Find where the given text appears and provide that cell's center as (X, Y) coordinate. 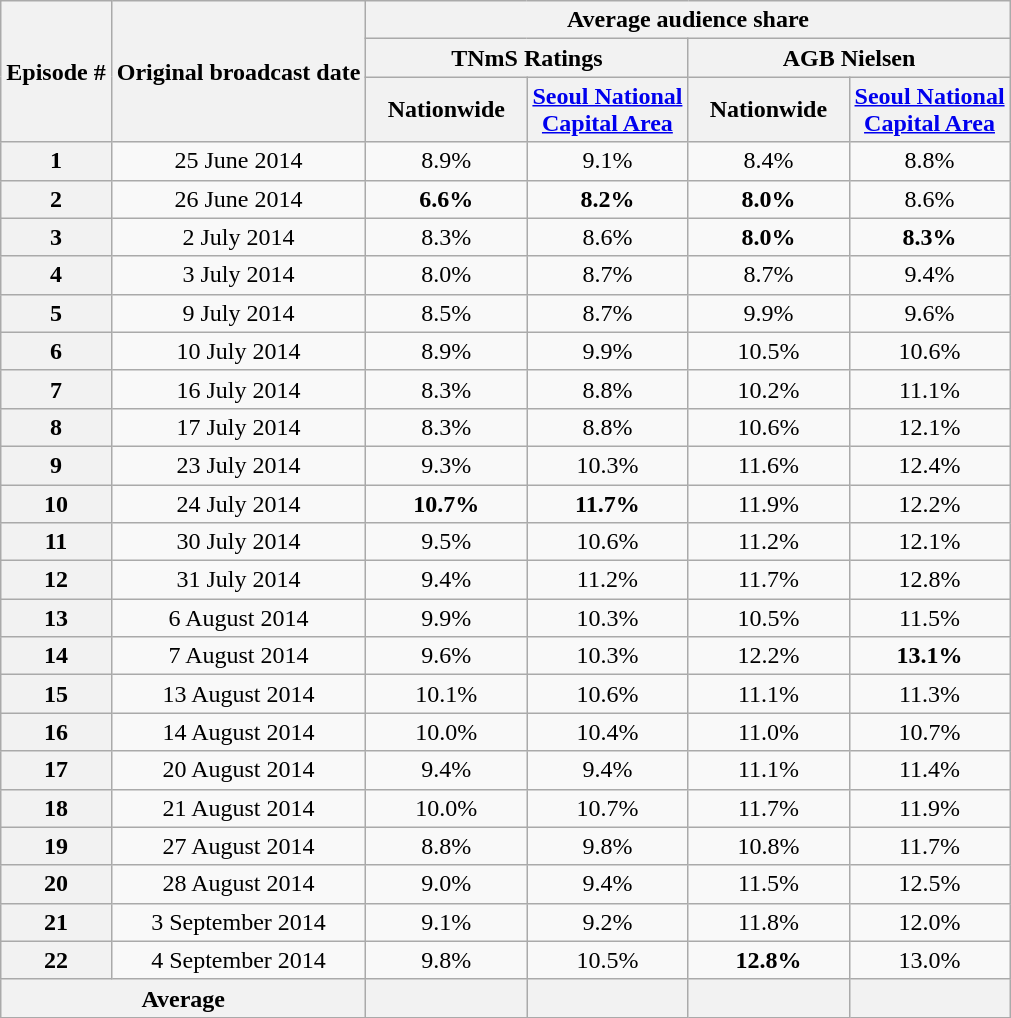
8.4% (768, 161)
12 (56, 580)
1 (56, 161)
27 August 2014 (238, 846)
10.2% (768, 389)
6 August 2014 (238, 618)
21 August 2014 (238, 808)
Original broadcast date (238, 72)
Episode # (56, 72)
19 (56, 846)
24 July 2014 (238, 503)
14 (56, 656)
6 (56, 351)
13 August 2014 (238, 694)
3 September 2014 (238, 922)
16 (56, 732)
13 (56, 618)
18 (56, 808)
5 (56, 313)
7 (56, 389)
10.1% (446, 694)
31 July 2014 (238, 580)
2 (56, 199)
9.5% (446, 542)
9.2% (608, 922)
28 August 2014 (238, 884)
7 August 2014 (238, 656)
12.5% (930, 884)
10.8% (768, 846)
2 July 2014 (238, 237)
11.0% (768, 732)
20 August 2014 (238, 770)
20 (56, 884)
3 July 2014 (238, 275)
9.0% (446, 884)
21 (56, 922)
8.2% (608, 199)
9 (56, 465)
10 (56, 503)
22 (56, 960)
13.0% (930, 960)
11.4% (930, 770)
26 June 2014 (238, 199)
3 (56, 237)
11.8% (768, 922)
10 July 2014 (238, 351)
15 (56, 694)
AGB Nielsen (849, 58)
17 (56, 770)
13.1% (930, 656)
4 (56, 275)
8 (56, 427)
10.4% (608, 732)
11.3% (930, 694)
4 September 2014 (238, 960)
Average audience share (688, 20)
TNmS Ratings (527, 58)
25 June 2014 (238, 161)
8.5% (446, 313)
16 July 2014 (238, 389)
12.4% (930, 465)
12.0% (930, 922)
30 July 2014 (238, 542)
6.6% (446, 199)
17 July 2014 (238, 427)
9.3% (446, 465)
11 (56, 542)
9 July 2014 (238, 313)
Average (184, 998)
23 July 2014 (238, 465)
14 August 2014 (238, 732)
11.6% (768, 465)
